Pinpoint the cell where the given text exists, returning its [x, y] midpoint coordinate. 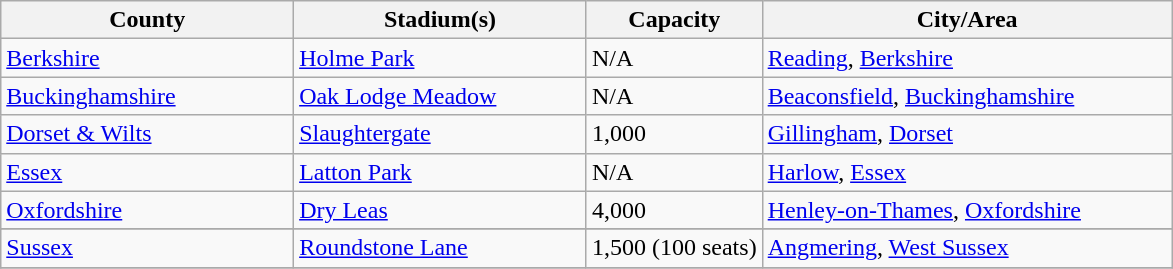
Latton Park [440, 172]
Buckinghamshire [148, 96]
Angmering, West Sussex [967, 248]
Dry Leas [440, 210]
Sussex [148, 248]
4,000 [674, 210]
Dorset & Wilts [148, 134]
Beaconsfield, Buckinghamshire [967, 96]
Slaughtergate [440, 134]
Oak Lodge Meadow [440, 96]
Essex [148, 172]
City/Area [967, 20]
Berkshire [148, 58]
Gillingham, Dorset [967, 134]
Harlow, Essex [967, 172]
1,000 [674, 134]
Holme Park [440, 58]
Reading, Berkshire [967, 58]
Stadium(s) [440, 20]
Oxfordshire [148, 210]
Henley-on-Thames, Oxfordshire [967, 210]
Roundstone Lane [440, 248]
County [148, 20]
1,500 (100 seats) [674, 248]
Capacity [674, 20]
